Determine the [X, Y] coordinate at the center of the cell enclosing the given text.  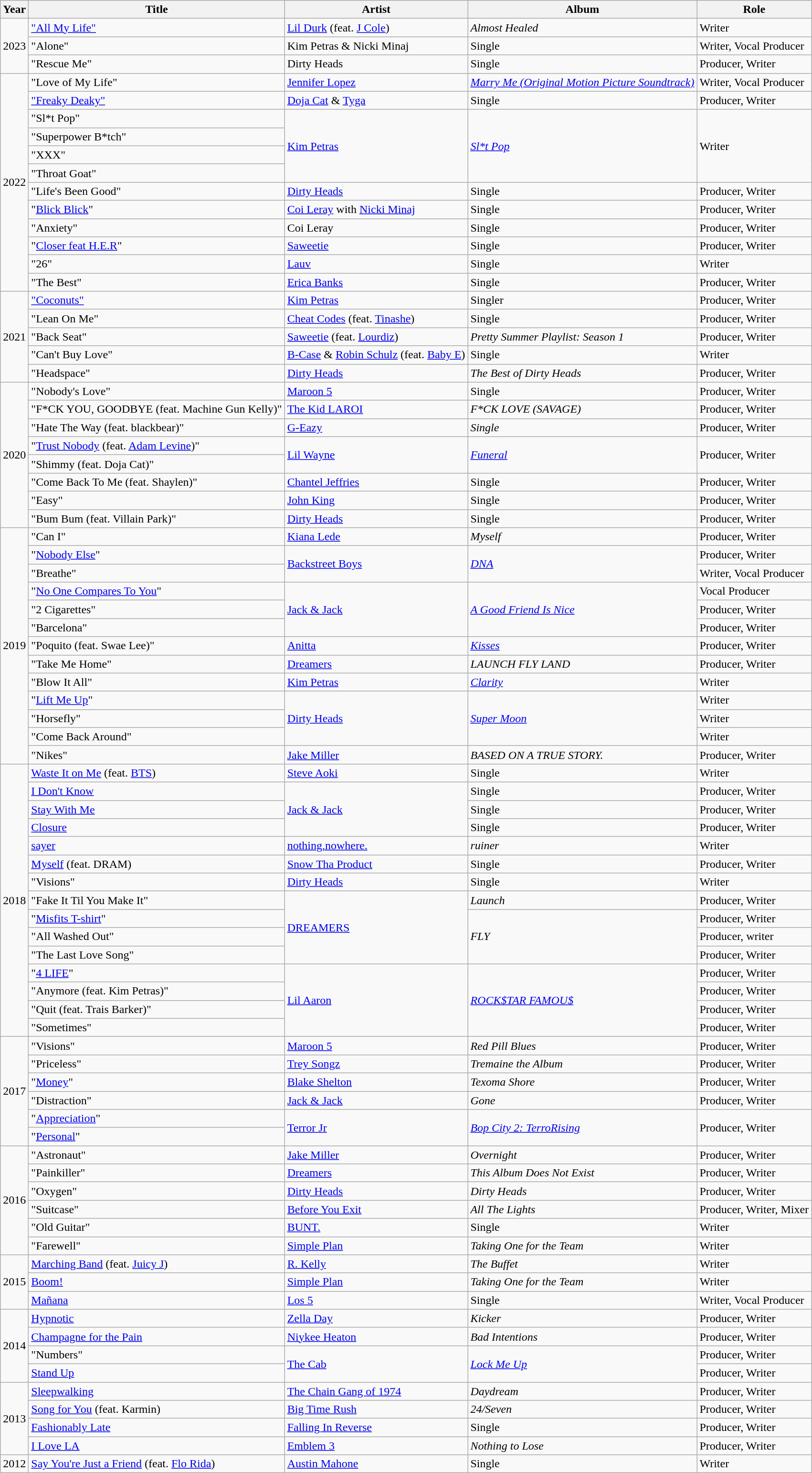
2012 [14, 1464]
Funeral [582, 455]
Kicker [582, 1318]
Lock Me Up [582, 1364]
This Album Does Not Exist [582, 1173]
"F*CK YOU, GOODBYE (feat. Machine Gun Kelly)" [157, 409]
"Nikes" [157, 755]
"Love of My Life" [157, 82]
"Lean On Me" [157, 319]
Marching Band (feat. Juicy J) [157, 1264]
Stand Up [157, 1373]
sayer [157, 846]
Producer, writer [754, 937]
Terror Jr [376, 1128]
2020 [14, 455]
ruiner [582, 846]
ROCK$TAR FAMOU$ [582, 1000]
"The Best" [157, 282]
"Superpower B*tch" [157, 137]
Launch [582, 900]
Album [582, 10]
Bad Intentions [582, 1336]
"Bum Bum (feat. Villain Park)" [157, 518]
"Can't Buy Love" [157, 355]
The Chain Gang of 1974 [376, 1391]
Hypnotic [157, 1318]
2022 [14, 182]
Year [14, 10]
"Astronaut" [157, 1155]
The Buffet [582, 1264]
"Money" [157, 1082]
"Personal" [157, 1137]
"Sl*t Pop" [157, 118]
"Oxygen" [157, 1191]
"Throat Goat" [157, 173]
Los 5 [376, 1300]
"Old Guitar" [157, 1227]
"Come Back To Me (feat. Shaylen)" [157, 482]
Trey Songz [376, 1064]
"Nobody's Love" [157, 391]
Chantel Jeffries [376, 482]
Snow Tha Product [376, 864]
Kim Petras & Nicki Minaj [376, 46]
Marry Me (Original Motion Picture Soundtrack) [582, 82]
"Blick Blick" [157, 209]
24/Seven [582, 1409]
nothing,nowhere. [376, 846]
DNA [582, 564]
Coi Leray with Nicki Minaj [376, 209]
Backstreet Boys [376, 564]
Before You Exit [376, 1209]
Zella Day [376, 1318]
Song for You (feat. Karmin) [157, 1409]
Big Time Rush [376, 1409]
"Numbers" [157, 1355]
Waste It on Me (feat. BTS) [157, 773]
Falling In Reverse [376, 1428]
Mañana [157, 1300]
2017 [14, 1091]
"Hate The Way (feat. blackbear)" [157, 427]
"Quit (feat. Trais Barker)" [157, 1009]
Doja Cat & Tyga [376, 100]
"Anxiety" [157, 228]
"XXX" [157, 155]
Lauv [376, 264]
BASED ON A TRUE STORY. [582, 755]
"Farewell" [157, 1246]
"Anymore (feat. Kim Petras)" [157, 991]
Cheat Codes (feat. Tinashe) [376, 319]
Super Moon [582, 718]
"Breathe" [157, 573]
"Headspace" [157, 373]
BUNT. [376, 1227]
"Shimmy (feat. Doja Cat)" [157, 464]
Artist [376, 10]
Almost Healed [582, 28]
Producer, Writer, Mixer [754, 1209]
R. Kelly [376, 1264]
"Trust Nobody (feat. Adam Levine)" [157, 446]
"Appreciation" [157, 1119]
"Coconuts" [157, 300]
"Rescue Me" [157, 64]
"The Last Love Song" [157, 955]
DREAMERS [376, 928]
Lil Wayne [376, 455]
Saweetie [376, 246]
F*CK LOVE (SAVAGE) [582, 409]
FLY [582, 937]
Sleepwalking [157, 1391]
"Nobody Else" [157, 555]
2016 [14, 1200]
"Easy" [157, 500]
"Poquito (feat. Swae Lee)" [157, 646]
Sl*t Pop [582, 146]
Gone [582, 1100]
"Blow It All" [157, 682]
Clarity [582, 682]
I Don't Know [157, 791]
John King [376, 500]
Kiana Lede [376, 537]
"Alone" [157, 46]
2023 [14, 46]
"All Washed Out" [157, 937]
"Back Seat" [157, 337]
Stay With Me [157, 810]
2015 [14, 1282]
"Fake It Til You Make It" [157, 900]
Bop City 2: TerroRising [582, 1128]
Overnight [582, 1155]
"Distraction" [157, 1100]
Title [157, 10]
Kisses [582, 646]
"Sometimes" [157, 1027]
Austin Mahone [376, 1464]
Vocal Producer [754, 591]
G-Eazy [376, 427]
All The Lights [582, 1209]
Myself (feat. DRAM) [157, 864]
Champagne for the Pain [157, 1336]
Saweetie (feat. Lourdiz) [376, 337]
"Misfits T-shirt" [157, 918]
Nothing to Lose [582, 1446]
"Closer feat H.E.R" [157, 246]
Pretty Summer Playlist: Season 1 [582, 337]
2021 [14, 337]
Niykee Heaton [376, 1336]
"All My Life" [157, 28]
"Lift Me Up" [157, 700]
Texoma Shore [582, 1082]
Jennifer Lopez [376, 82]
"Priceless" [157, 1064]
B-Case & Robin Schulz (feat. Baby E) [376, 355]
The Best of Dirty Heads [582, 373]
"Horsefly" [157, 718]
I Love LA [157, 1446]
Red Pill Blues [582, 1046]
"Freaky Deaky" [157, 100]
"Can I" [157, 537]
"26" [157, 264]
Steve Aoki [376, 773]
A Good Friend Is Nice [582, 609]
Lil Durk (feat. J Cole) [376, 28]
"Come Back Around" [157, 736]
Anitta [376, 646]
Closure [157, 828]
Tremaine the Album [582, 1064]
Coi Leray [376, 228]
"Life's Been Good" [157, 191]
"Suitcase" [157, 1209]
Blake Shelton [376, 1082]
"Take Me Home" [157, 664]
Lil Aaron [376, 1000]
Erica Banks [376, 282]
Myself [582, 537]
Emblem 3 [376, 1446]
"Barcelona" [157, 628]
Daydream [582, 1391]
"Painkiller" [157, 1173]
Say You're Just a Friend (feat. Flo Rida) [157, 1464]
"2 Cigarettes" [157, 609]
LAUNCH FLY LAND [582, 664]
2019 [14, 646]
Singler [582, 300]
Fashionably Late [157, 1428]
Role [754, 10]
"4 LIFE" [157, 973]
2014 [14, 1345]
The Cab [376, 1364]
"No One Compares To You" [157, 591]
The Kid LAROI [376, 409]
2013 [14, 1419]
2018 [14, 900]
Boom! [157, 1282]
